Extract the (X, Y) coordinate from the center of the cell holding the provided text.  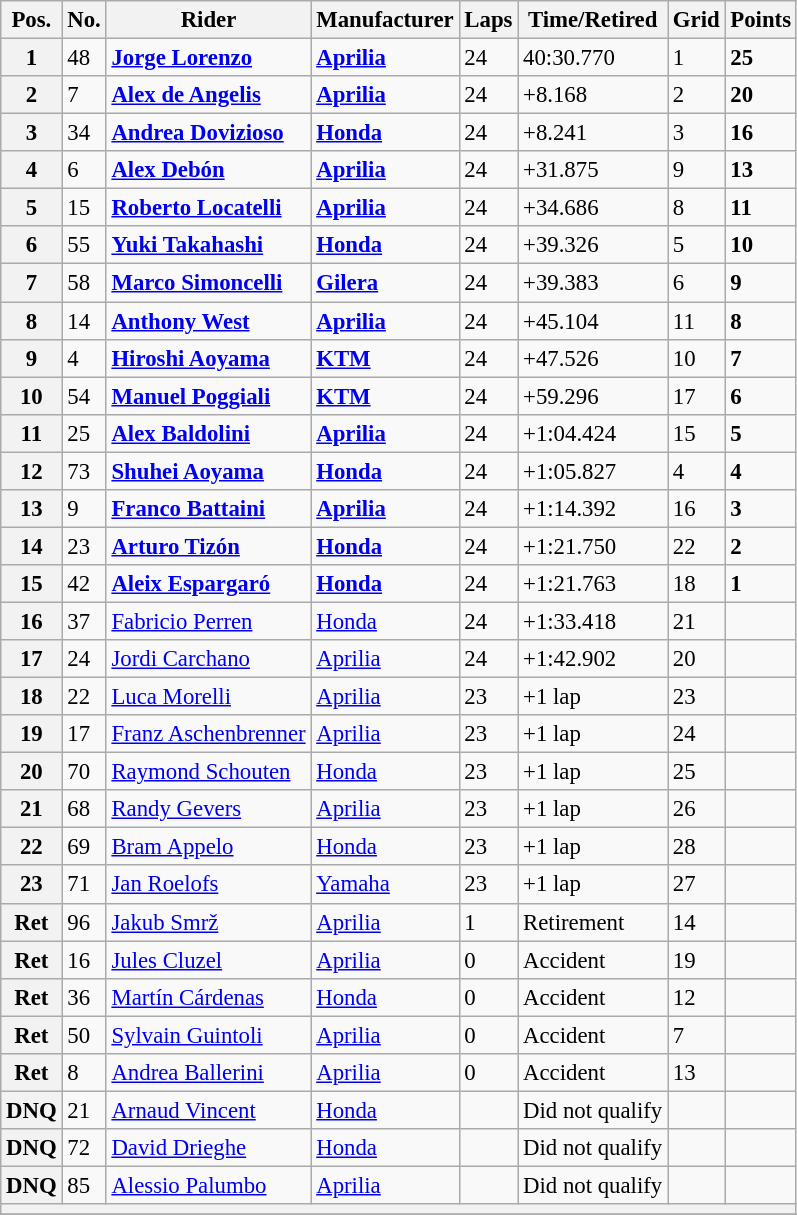
Andrea Ballerini (208, 1073)
+1:04.424 (593, 433)
Roberto Locatelli (208, 208)
David Drieghe (208, 1148)
+1:21.763 (593, 584)
No. (84, 20)
+1:05.827 (593, 471)
+1:21.750 (593, 546)
+8.168 (593, 95)
70 (84, 772)
Jan Roelofs (208, 885)
71 (84, 885)
73 (84, 471)
Gilera (385, 283)
Fabricio Perren (208, 621)
Luca Morelli (208, 697)
Alessio Palumbo (208, 1185)
Jordi Carchano (208, 659)
+39.326 (593, 245)
Franz Aschenbrenner (208, 734)
+1:42.902 (593, 659)
+59.296 (593, 396)
58 (84, 283)
Alex de Angelis (208, 95)
50 (84, 1035)
Alex Debón (208, 170)
+1:14.392 (593, 509)
Andrea Dovizioso (208, 133)
+8.241 (593, 133)
Manufacturer (385, 20)
Time/Retired (593, 20)
Arnaud Vincent (208, 1110)
68 (84, 809)
Jules Cluzel (208, 960)
37 (84, 621)
Franco Battaini (208, 509)
+34.686 (593, 208)
Randy Gevers (208, 809)
Raymond Schouten (208, 772)
Alex Baldolini (208, 433)
40:30.770 (593, 58)
72 (84, 1148)
36 (84, 997)
+39.383 (593, 283)
85 (84, 1185)
Shuhei Aoyama (208, 471)
Pos. (32, 20)
Manuel Poggiali (208, 396)
96 (84, 922)
Points (760, 20)
28 (696, 847)
+1:33.418 (593, 621)
Yuki Takahashi (208, 245)
Jorge Lorenzo (208, 58)
42 (84, 584)
Jakub Smrž (208, 922)
48 (84, 58)
27 (696, 885)
55 (84, 245)
Grid (696, 20)
Arturo Tizón (208, 546)
Yamaha (385, 885)
+45.104 (593, 321)
54 (84, 396)
Rider (208, 20)
Bram Appelo (208, 847)
Retirement (593, 922)
Hiroshi Aoyama (208, 358)
Sylvain Guintoli (208, 1035)
Martín Cárdenas (208, 997)
+31.875 (593, 170)
Anthony West (208, 321)
34 (84, 133)
Marco Simoncelli (208, 283)
Aleix Espargaró (208, 584)
+47.526 (593, 358)
69 (84, 847)
Laps (488, 20)
26 (696, 809)
